Determine the [X, Y] coordinate at the center of the cell enclosing the given text.  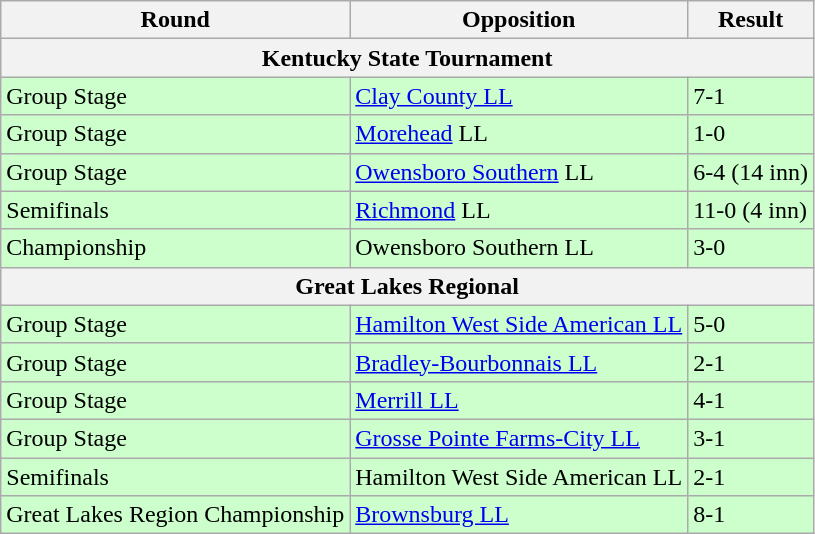
Great Lakes Region Championship [176, 515]
11-0 (4 inn) [751, 210]
8-1 [751, 515]
Merrill LL [519, 400]
Great Lakes Regional [408, 286]
3-0 [751, 248]
6-4 (14 inn) [751, 172]
Brownsburg LL [519, 515]
Grosse Pointe Farms-City LL [519, 438]
Clay County LL [519, 96]
Result [751, 20]
4-1 [751, 400]
Round [176, 20]
Championship [176, 248]
7-1 [751, 96]
Richmond LL [519, 210]
Morehead LL [519, 134]
Bradley-Bourbonnais LL [519, 362]
Kentucky State Tournament [408, 58]
Opposition [519, 20]
5-0 [751, 324]
1-0 [751, 134]
3-1 [751, 438]
